Detect which cell encompasses the target text, then output its [X, Y] center coordinate. 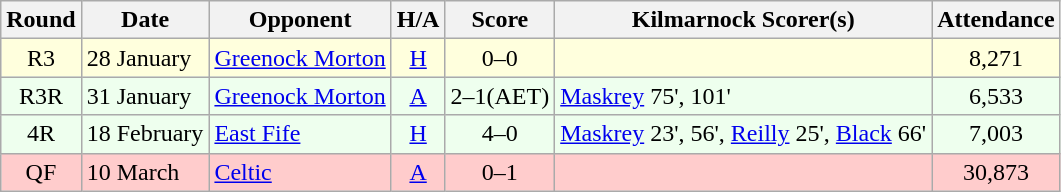
8,271 [996, 58]
H/A [418, 20]
7,003 [996, 134]
Round [41, 20]
10 March [145, 172]
6,533 [996, 96]
Opponent [300, 20]
Maskrey 23', 56', Reilly 25', Black 66' [744, 134]
Score [500, 20]
East Fife [300, 134]
30,873 [996, 172]
R3 [41, 58]
28 January [145, 58]
4–0 [500, 134]
Attendance [996, 20]
4R [41, 134]
18 February [145, 134]
0–0 [500, 58]
2–1(AET) [500, 96]
QF [41, 172]
Date [145, 20]
Maskrey 75', 101' [744, 96]
Kilmarnock Scorer(s) [744, 20]
R3R [41, 96]
31 January [145, 96]
Celtic [300, 172]
0–1 [500, 172]
